Pinpoint the cell where the given text exists, returning its [x, y] midpoint coordinate. 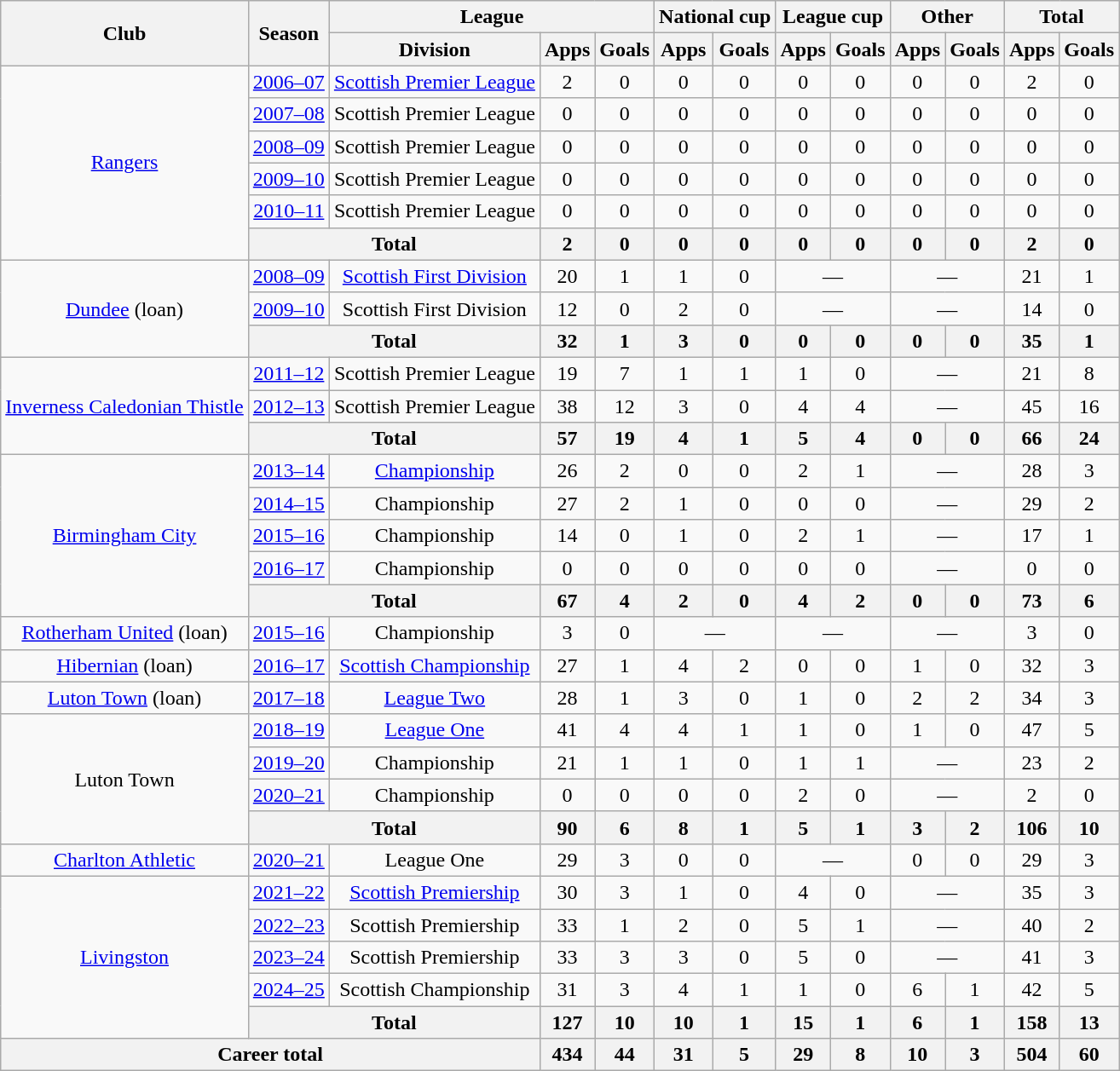
47 [1031, 730]
2012–13 [288, 406]
Luton Town (loan) [124, 698]
73 [1031, 601]
2014–15 [288, 504]
Season [288, 33]
Rotherham United (loan) [124, 633]
2021–22 [288, 892]
24 [1089, 439]
45 [1031, 406]
2011–12 [288, 373]
Livingston [124, 957]
Birmingham City [124, 536]
Club [124, 33]
2024–25 [288, 990]
20 [567, 276]
40 [1031, 924]
2006–07 [288, 82]
Luton Town [124, 779]
34 [1031, 698]
National cup [715, 17]
2007–08 [288, 114]
42 [1031, 990]
Inverness Caledonian Thistle [124, 406]
Division [435, 49]
2018–19 [288, 730]
15 [803, 1022]
17 [1031, 536]
2019–20 [288, 763]
90 [567, 827]
Dundee (loan) [124, 308]
League Two [435, 698]
23 [1031, 763]
Charlton Athletic [124, 860]
66 [1031, 439]
26 [567, 471]
30 [567, 892]
13 [1089, 1022]
2010–11 [288, 211]
2023–24 [288, 958]
2022–23 [288, 924]
57 [567, 439]
League cup [833, 17]
2013–14 [288, 471]
Hibernian (loan) [124, 665]
16 [1089, 406]
Other [947, 17]
106 [1031, 827]
127 [567, 1022]
38 [567, 406]
504 [1031, 1055]
League [491, 17]
Rangers [124, 163]
Career total [271, 1055]
434 [567, 1055]
44 [625, 1055]
60 [1089, 1055]
67 [567, 601]
158 [1031, 1022]
7 [625, 373]
2017–18 [288, 698]
